Identify which cell holds the provided text, then report its [X, Y] central coordinate. 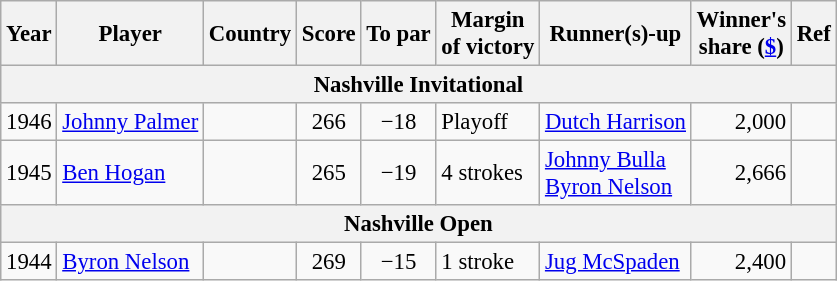
2,666 [741, 174]
Byron Nelson [130, 262]
Dutch Harrison [616, 122]
Country [250, 34]
Player [130, 34]
1946 [29, 122]
Winner'sshare ($) [741, 34]
4 strokes [488, 174]
−15 [398, 262]
265 [328, 174]
Score [328, 34]
269 [328, 262]
Jug McSpaden [616, 262]
1 stroke [488, 262]
Ben Hogan [130, 174]
1945 [29, 174]
2,000 [741, 122]
Runner(s)-up [616, 34]
Johnny Palmer [130, 122]
Year [29, 34]
To par [398, 34]
−18 [398, 122]
Playoff [488, 122]
Nashville Open [418, 224]
2,400 [741, 262]
Nashville Invitational [418, 85]
Marginof victory [488, 34]
Ref [814, 34]
266 [328, 122]
Johnny Bulla Byron Nelson [616, 174]
−19 [398, 174]
1944 [29, 262]
